Output the [x, y] coordinate of the center of the cell containing the given text.  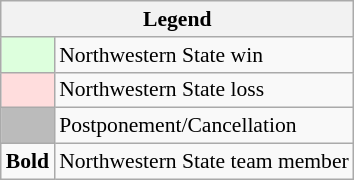
Northwestern State loss [204, 90]
Legend [178, 19]
Postponement/Cancellation [204, 126]
Northwestern State win [204, 55]
Northwestern State team member [204, 162]
Bold [28, 162]
